Determine the (x, y) coordinate at the center of the cell enclosing the given text.  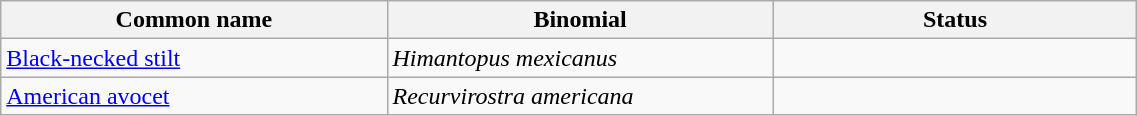
Binomial (580, 20)
American avocet (194, 96)
Himantopus mexicanus (580, 58)
Status (955, 20)
Black-necked stilt (194, 58)
Common name (194, 20)
Recurvirostra americana (580, 96)
